Return (X, Y) of the center of cell containing provided text 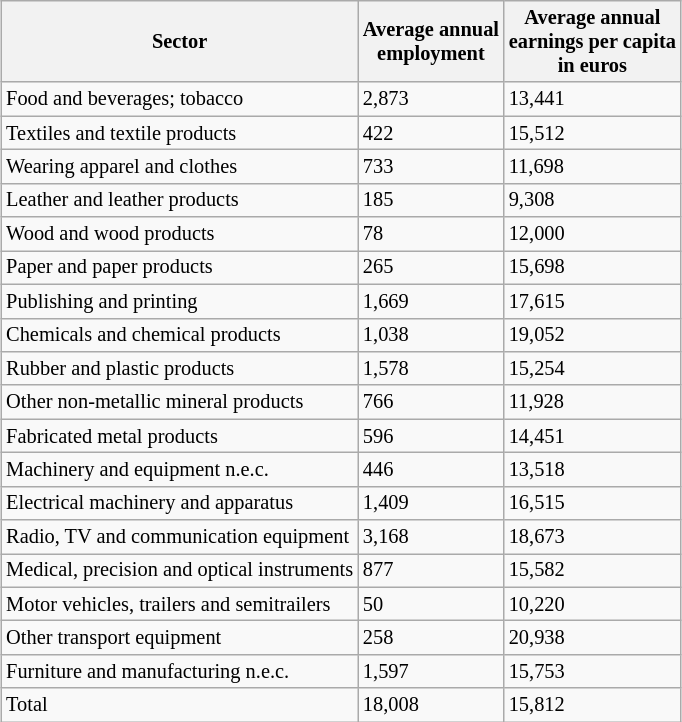
Machinery and equipment n.e.c. (180, 469)
19,052 (592, 335)
Average annualearnings per capitain euros (592, 41)
17,615 (592, 301)
15,512 (592, 133)
1,597 (431, 671)
258 (431, 637)
1,038 (431, 335)
15,254 (592, 368)
13,518 (592, 469)
13,441 (592, 99)
766 (431, 402)
18,008 (431, 705)
Wood and wood products (180, 234)
15,753 (592, 671)
1,409 (431, 503)
733 (431, 166)
11,928 (592, 402)
3,168 (431, 537)
50 (431, 604)
15,698 (592, 267)
2,873 (431, 99)
185 (431, 200)
Food and beverages; tobacco (180, 99)
Total (180, 705)
Rubber and plastic products (180, 368)
Paper and paper products (180, 267)
596 (431, 436)
Chemicals and chemical products (180, 335)
10,220 (592, 604)
14,451 (592, 436)
20,938 (592, 637)
12,000 (592, 234)
422 (431, 133)
11,698 (592, 166)
877 (431, 570)
Sector (180, 41)
Fabricated metal products (180, 436)
Radio, TV and communication equipment (180, 537)
446 (431, 469)
15,582 (592, 570)
Other non-metallic mineral products (180, 402)
15,812 (592, 705)
Furniture and manufacturing n.e.c. (180, 671)
18,673 (592, 537)
1,669 (431, 301)
Electrical machinery and apparatus (180, 503)
Leather and leather products (180, 200)
Medical, precision and optical instruments (180, 570)
9,308 (592, 200)
Motor vehicles, trailers and semitrailers (180, 604)
Average annualemployment (431, 41)
Other transport equipment (180, 637)
Wearing apparel and clothes (180, 166)
Publishing and printing (180, 301)
78 (431, 234)
1,578 (431, 368)
16,515 (592, 503)
265 (431, 267)
Textiles and textile products (180, 133)
